Identify which cell holds the provided text, then report its (x, y) central coordinate. 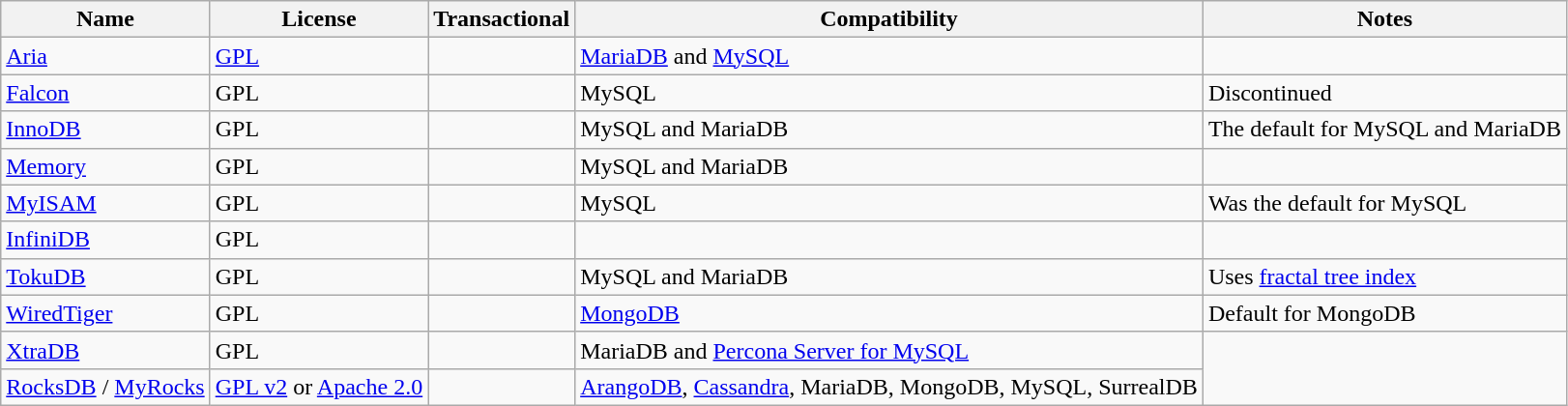
Uses fractal tree index (1384, 276)
MariaDB and Percona Server for MySQL (889, 350)
MongoDB (889, 313)
Was the default for MySQL (1384, 203)
The default for MySQL and MariaDB (1384, 130)
MyISAM (105, 203)
Transactional (502, 19)
TokuDB (105, 276)
Falcon (105, 93)
Default for MongoDB (1384, 313)
RocksDB / MyRocks (105, 387)
MariaDB and MySQL (889, 56)
Discontinued (1384, 93)
InnoDB (105, 130)
Aria (105, 56)
XtraDB (105, 350)
License (319, 19)
WiredTiger (105, 313)
Notes (1384, 19)
Name (105, 19)
ArangoDB, Cassandra, MariaDB, MongoDB, MySQL, SurrealDB (889, 387)
InfiniDB (105, 240)
Compatibility (889, 19)
GPL v2 or Apache 2.0 (319, 387)
Memory (105, 166)
